For the text-containing cell, return its midpoint in [x, y] coordinate format. 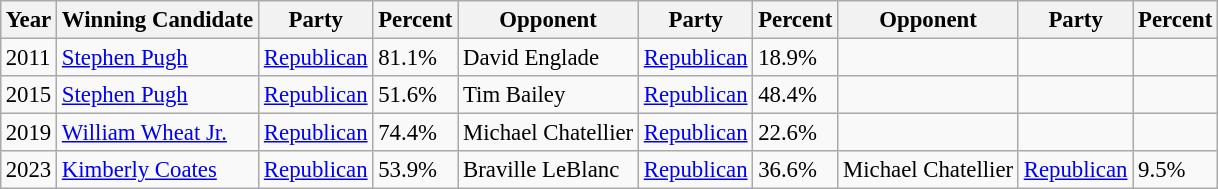
51.6% [416, 95]
36.6% [796, 170]
Year [28, 20]
Kimberly Coates [158, 170]
2011 [28, 57]
18.9% [796, 57]
22.6% [796, 133]
Tim Bailey [548, 95]
Braville LeBlanc [548, 170]
9.5% [1176, 170]
74.4% [416, 133]
2015 [28, 95]
2019 [28, 133]
William Wheat Jr. [158, 133]
Winning Candidate [158, 20]
2023 [28, 170]
48.4% [796, 95]
53.9% [416, 170]
81.1% [416, 57]
David Englade [548, 57]
